Pinpoint the cell where the given text exists, returning its (X, Y) midpoint coordinate. 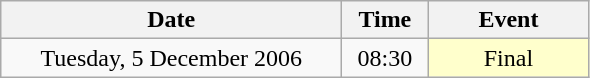
Time (385, 20)
Tuesday, 5 December 2006 (172, 58)
Event (508, 20)
08:30 (385, 58)
Final (508, 58)
Date (172, 20)
